Search for the cell housing the specified text and yield its [x, y] center coordinate. 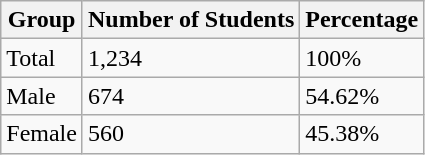
Total [42, 58]
Number of Students [190, 20]
1,234 [190, 58]
Percentage [362, 20]
54.62% [362, 96]
Female [42, 134]
560 [190, 134]
674 [190, 96]
45.38% [362, 134]
Group [42, 20]
Male [42, 96]
100% [362, 58]
